Extract the (x, y) coordinate from the center of the cell holding the provided text.  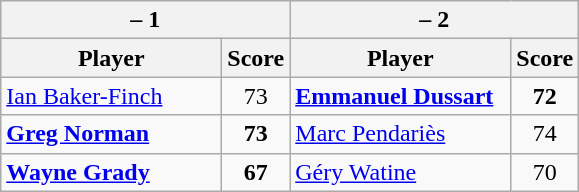
– 2 (434, 20)
72 (545, 96)
67 (256, 172)
– 1 (146, 20)
74 (545, 134)
Marc Pendariès (400, 134)
70 (545, 172)
Ian Baker-Finch (112, 96)
Wayne Grady (112, 172)
Greg Norman (112, 134)
Emmanuel Dussart (400, 96)
Géry Watine (400, 172)
